Find where the given text appears and provide that cell's center as (X, Y) coordinate. 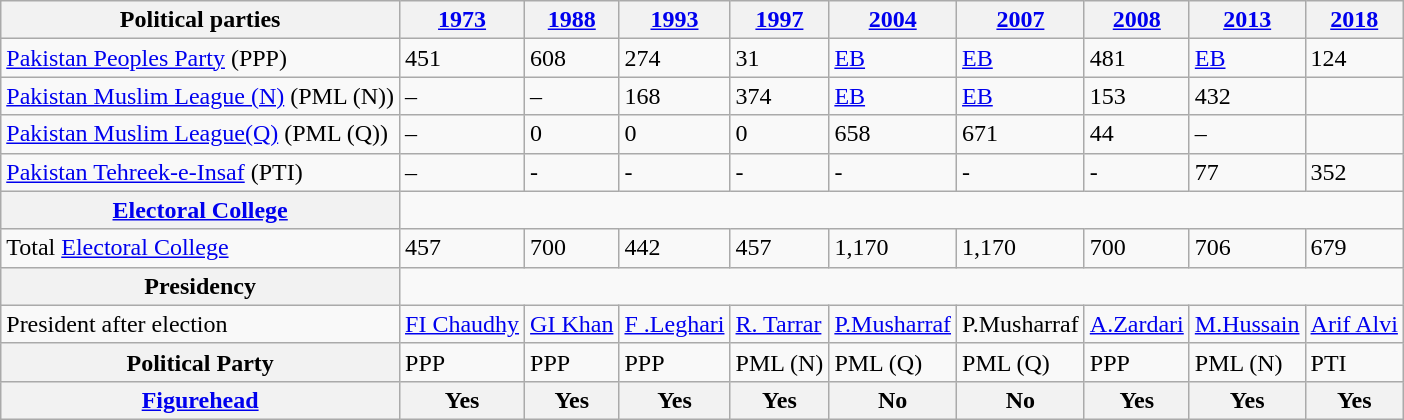
274 (674, 58)
608 (572, 58)
374 (780, 96)
658 (893, 134)
F .Leghari (674, 324)
2018 (1354, 20)
352 (1354, 172)
451 (462, 58)
442 (674, 248)
2013 (1247, 20)
1988 (572, 20)
Pakistan Muslim League(Q) (PML (Q)) (200, 134)
Pakistan Tehreek-e-Insaf (PTI) (200, 172)
168 (674, 96)
FI Chaudhy (462, 324)
31 (780, 58)
706 (1247, 248)
M.Hussain (1247, 324)
Political Party (200, 362)
1997 (780, 20)
1993 (674, 20)
A.Zardari (1136, 324)
GI Khan (572, 324)
2007 (1021, 20)
President after election (200, 324)
671 (1021, 134)
PTI (1354, 362)
R. Tarrar (780, 324)
Pakistan Muslim League (N) (PML (N)) (200, 96)
44 (1136, 134)
679 (1354, 248)
Total Electoral College (200, 248)
Figurehead (200, 400)
124 (1354, 58)
Political parties (200, 20)
153 (1136, 96)
Pakistan Peoples Party (PPP) (200, 58)
Electoral College (200, 210)
481 (1136, 58)
432 (1247, 96)
1973 (462, 20)
Arif Alvi (1354, 324)
2008 (1136, 20)
2004 (893, 20)
Presidency (200, 286)
77 (1247, 172)
